Search for the cell housing the specified text and yield its (X, Y) center coordinate. 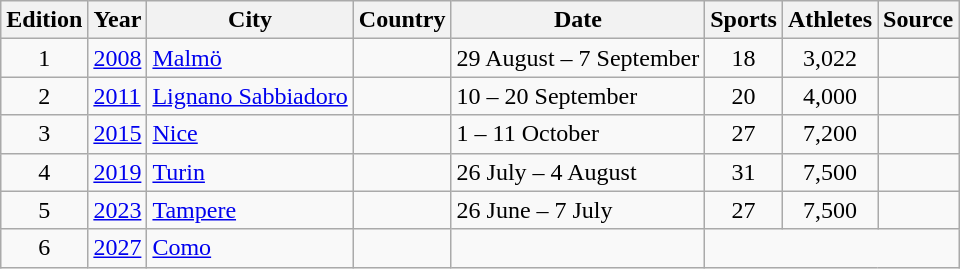
Como (250, 248)
2015 (118, 134)
Source (918, 20)
Lignano Sabbiadoro (250, 96)
26 June – 7 July (578, 210)
1 (44, 58)
2019 (118, 172)
Country (402, 20)
20 (744, 96)
2023 (118, 210)
4,000 (830, 96)
10 – 20 September (578, 96)
26 July – 4 August (578, 172)
Turin (250, 172)
Nice (250, 134)
7,200 (830, 134)
5 (44, 210)
Year (118, 20)
Date (578, 20)
1 – 11 October (578, 134)
3 (44, 134)
Malmö (250, 58)
2027 (118, 248)
City (250, 20)
Sports (744, 20)
2011 (118, 96)
29 August – 7 September (578, 58)
Tampere (250, 210)
4 (44, 172)
Edition (44, 20)
18 (744, 58)
Athletes (830, 20)
6 (44, 248)
31 (744, 172)
2 (44, 96)
3,022 (830, 58)
2008 (118, 58)
